Return (x, y) of the center of cell containing provided text 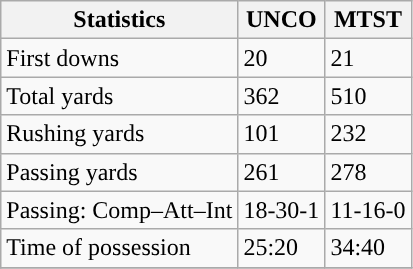
MTST (368, 20)
UNCO (282, 20)
21 (368, 58)
278 (368, 172)
11-16-0 (368, 210)
34:40 (368, 248)
232 (368, 134)
First downs (120, 58)
Rushing yards (120, 134)
Total yards (120, 96)
261 (282, 172)
Passing yards (120, 172)
Passing: Comp–Att–Int (120, 210)
Statistics (120, 20)
101 (282, 134)
362 (282, 96)
25:20 (282, 248)
510 (368, 96)
Time of possession (120, 248)
18-30-1 (282, 210)
20 (282, 58)
